Detect which cell encompasses the target text, then output its [x, y] center coordinate. 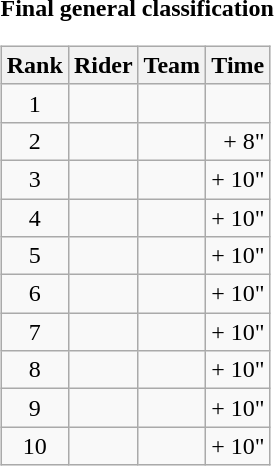
Rider [103, 65]
2 [34, 141]
+ 8" [238, 141]
Team [172, 65]
6 [34, 294]
Time [238, 65]
4 [34, 217]
5 [34, 256]
8 [34, 370]
10 [34, 446]
7 [34, 332]
Rank [34, 65]
1 [34, 103]
9 [34, 408]
3 [34, 179]
